Determine the [x, y] coordinate at the center of the cell enclosing the given text.  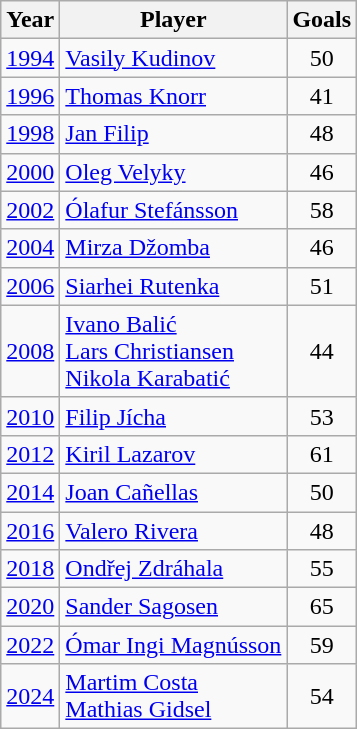
2018 [30, 569]
2008 [30, 351]
Martim Costa Mathias Gidsel [174, 696]
Vasily Kudinov [174, 58]
Oleg Velyky [174, 172]
Ólafur Stefánsson [174, 210]
54 [322, 696]
2006 [30, 286]
Filip Jícha [174, 416]
Sander Sagosen [174, 607]
Jan Filip [174, 134]
2014 [30, 492]
1996 [30, 96]
Valero Rivera [174, 531]
59 [322, 645]
58 [322, 210]
2010 [30, 416]
44 [322, 351]
65 [322, 607]
Ivano Balić Lars Christiansen Nikola Karabatić [174, 351]
2016 [30, 531]
Goals [322, 20]
Kiril Lazarov [174, 454]
1998 [30, 134]
Player [174, 20]
55 [322, 569]
1994 [30, 58]
2000 [30, 172]
Thomas Knorr [174, 96]
Siarhei Rutenka [174, 286]
61 [322, 454]
41 [322, 96]
Mirza Džomba [174, 248]
2004 [30, 248]
Ondřej Zdráhala [174, 569]
2002 [30, 210]
53 [322, 416]
51 [322, 286]
Joan Cañellas [174, 492]
Ómar Ingi Magnússon [174, 645]
2024 [30, 696]
2020 [30, 607]
Year [30, 20]
2012 [30, 454]
2022 [30, 645]
